Return (x, y) of the center of cell containing provided text 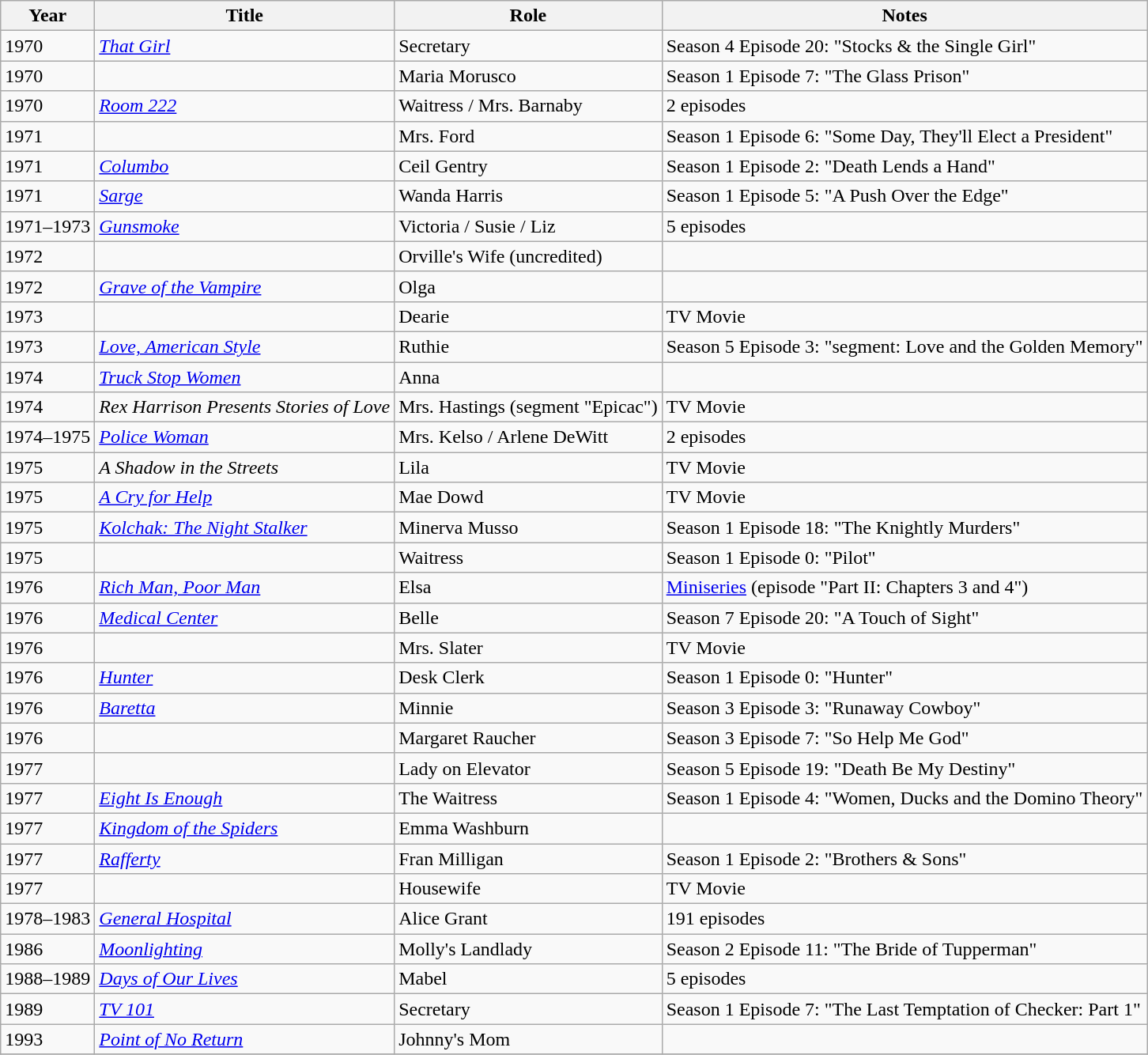
Rich Man, Poor Man (245, 588)
Days of Our Lives (245, 979)
Season 3 Episode 3: "Runaway Cowboy" (904, 708)
Ceil Gentry (528, 166)
Hunter (245, 678)
Kolchak: The Night Stalker (245, 527)
Role (528, 16)
Truck Stop Women (245, 377)
1993 (47, 1039)
Minerva Musso (528, 527)
Olga (528, 286)
Belle (528, 618)
Anna (528, 377)
Margaret Raucher (528, 738)
Grave of the Vampire (245, 286)
Season 5 Episode 3: "segment: Love and the Golden Memory" (904, 346)
Season 1 Episode 0: "Hunter" (904, 678)
A Cry for Help (245, 497)
Victoria / Susie / Liz (528, 226)
Columbo (245, 166)
Notes (904, 16)
Title (245, 16)
191 episodes (904, 919)
Rafferty (245, 858)
Season 7 Episode 20: "A Touch of Sight" (904, 618)
1988–1989 (47, 979)
General Hospital (245, 919)
Gunsmoke (245, 226)
Point of No Return (245, 1039)
Mrs. Slater (528, 648)
Sarge (245, 196)
Housewife (528, 889)
1989 (47, 1009)
Mrs. Kelso / Arlene DeWitt (528, 437)
Season 1 Episode 0: "Pilot" (904, 558)
TV 101 (245, 1009)
Medical Center (245, 618)
Lila (528, 467)
Mae Dowd (528, 497)
Maria Morusco (528, 76)
Mrs. Hastings (segment "Epicac") (528, 407)
Alice Grant (528, 919)
Season 3 Episode 7: "So Help Me God" (904, 738)
Waitress / Mrs. Barnaby (528, 106)
Mrs. Ford (528, 136)
Molly's Landlady (528, 949)
Season 5 Episode 19: "Death Be My Destiny" (904, 768)
Season 1 Episode 4: "Women, Ducks and the Domino Theory" (904, 798)
Season 1 Episode 2: "Death Lends a Hand" (904, 166)
Season 1 Episode 7: "The Last Temptation of Checker: Part 1" (904, 1009)
A Shadow in the Streets (245, 467)
1971–1973 (47, 226)
The Waitress (528, 798)
Emma Washburn (528, 828)
Rex Harrison Presents Stories of Love (245, 407)
Police Woman (245, 437)
Season 4 Episode 20: "Stocks & the Single Girl" (904, 46)
Season 2 Episode 11: "The Bride of Tupperman" (904, 949)
Eight Is Enough (245, 798)
Miniseries (episode "Part II: Chapters 3 and 4") (904, 588)
Baretta (245, 708)
Season 1 Episode 18: "The Knightly Murders" (904, 527)
Kingdom of the Spiders (245, 828)
Mabel (528, 979)
That Girl (245, 46)
Love, American Style (245, 346)
Season 1 Episode 6: "Some Day, They'll Elect a President" (904, 136)
1974–1975 (47, 437)
Season 1 Episode 7: "The Glass Prison" (904, 76)
Elsa (528, 588)
Year (47, 16)
1978–1983 (47, 919)
Dearie (528, 316)
Johnny's Mom (528, 1039)
Lady on Elevator (528, 768)
Wanda Harris (528, 196)
Season 1 Episode 2: "Brothers & Sons" (904, 858)
Desk Clerk (528, 678)
Waitress (528, 558)
Minnie (528, 708)
1986 (47, 949)
Season 1 Episode 5: "A Push Over the Edge" (904, 196)
Ruthie (528, 346)
Orville's Wife (uncredited) (528, 256)
Moonlighting (245, 949)
Fran Milligan (528, 858)
Room 222 (245, 106)
